From the cell containing the given text, extract its center point as [x, y] coordinate. 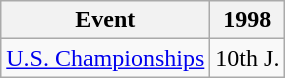
Event [106, 20]
1998 [248, 20]
U.S. Championships [106, 58]
10th J. [248, 58]
